Detect which cell encompasses the target text, then output its (x, y) center coordinate. 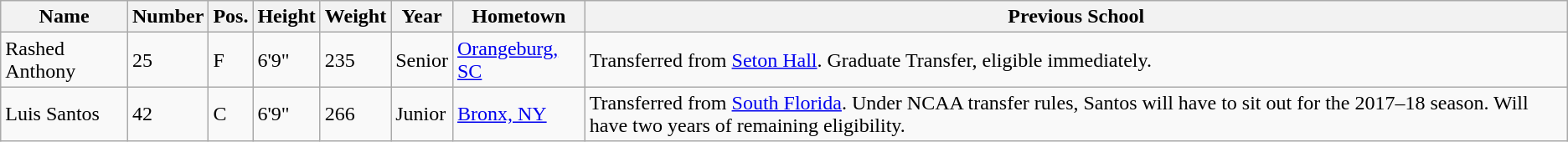
Transferred from Seton Hall. Graduate Transfer, eligible immediately. (1075, 60)
25 (168, 60)
Junior (422, 114)
Weight (355, 17)
F (231, 60)
266 (355, 114)
Orangeburg, SC (518, 60)
Senior (422, 60)
42 (168, 114)
Name (64, 17)
Height (286, 17)
235 (355, 60)
Previous School (1075, 17)
Number (168, 17)
Year (422, 17)
Rashed Anthony (64, 60)
Pos. (231, 17)
C (231, 114)
Bronx, NY (518, 114)
Hometown (518, 17)
Luis Santos (64, 114)
